Provide the (X, Y) coordinate of the cell's center where the given text is located.  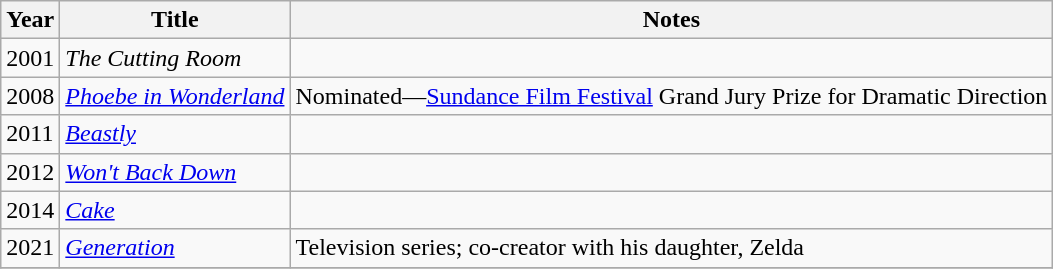
The Cutting Room (175, 58)
Television series; co-creator with his daughter, Zelda (672, 248)
Phoebe in Wonderland (175, 96)
Title (175, 20)
2011 (30, 134)
2012 (30, 172)
Won't Back Down (175, 172)
2021 (30, 248)
Cake (175, 210)
2014 (30, 210)
Beastly (175, 134)
2008 (30, 96)
Year (30, 20)
2001 (30, 58)
Generation (175, 248)
Nominated—Sundance Film Festival Grand Jury Prize for Dramatic Direction (672, 96)
Notes (672, 20)
